For the text-containing cell, return its midpoint in (X, Y) coordinate format. 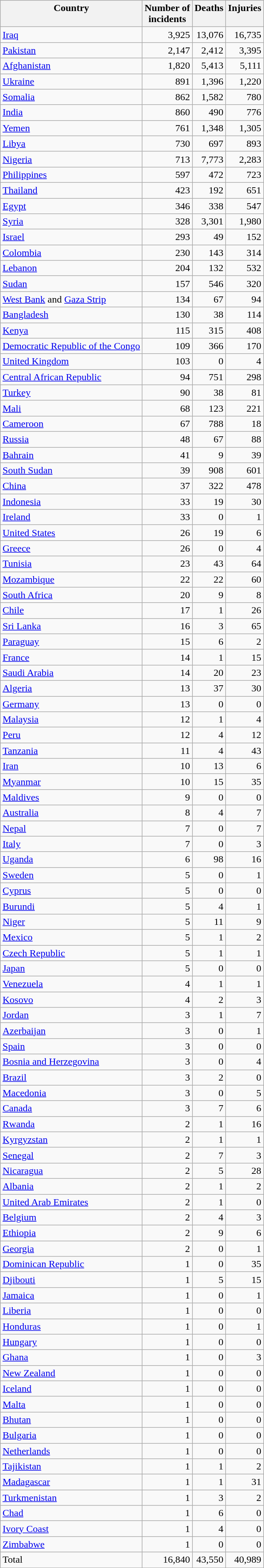
Nepal (71, 828)
143 (209, 253)
Iran (71, 766)
Netherlands (71, 1451)
315 (209, 330)
Syria (71, 222)
Belgium (71, 1218)
115 (167, 330)
366 (209, 346)
16,735 (244, 35)
Democratic Republic of the Congo (71, 346)
South Africa (71, 595)
170 (244, 346)
Egypt (71, 206)
730 (167, 144)
5,413 (209, 66)
2,283 (244, 159)
Deaths (209, 14)
123 (209, 408)
Nigeria (71, 159)
Israel (71, 237)
Czech Republic (71, 953)
Central African Republic (71, 377)
16,840 (167, 1560)
7,773 (209, 159)
713 (167, 159)
478 (244, 486)
Ivory Coast (71, 1529)
328 (167, 222)
Tunisia (71, 564)
India (71, 112)
114 (244, 315)
Liberia (71, 1311)
Bhutan (71, 1420)
Cyprus (71, 891)
Georgia (71, 1249)
90 (167, 393)
891 (167, 81)
64 (244, 564)
157 (167, 284)
Macedonia (71, 1093)
1,396 (209, 81)
908 (209, 471)
Total (71, 1560)
132 (209, 268)
68 (167, 408)
221 (244, 408)
Jordan (71, 1015)
109 (167, 346)
3,301 (209, 222)
98 (209, 859)
Greece (71, 548)
Australia (71, 813)
United Kingdom (71, 361)
Bulgaria (71, 1435)
Saudi Arabia (71, 673)
United States (71, 533)
Chad (71, 1513)
43,550 (209, 1560)
Indonesia (71, 502)
Paraguay (71, 642)
Somalia (71, 97)
Chile (71, 610)
103 (167, 361)
South Sudan (71, 471)
Burundi (71, 906)
New Zealand (71, 1373)
Dominican Republic (71, 1264)
17 (167, 610)
651 (244, 190)
597 (167, 175)
3,925 (167, 35)
Bahrain (71, 455)
293 (167, 237)
40,989 (244, 1560)
United Arab Emirates (71, 1202)
338 (209, 206)
1,305 (244, 128)
346 (167, 206)
Injuries (244, 14)
320 (244, 284)
751 (209, 377)
Country (71, 14)
Cameroon (71, 424)
88 (244, 439)
314 (244, 253)
Germany (71, 704)
Venezuela (71, 984)
65 (244, 626)
1,820 (167, 66)
60 (244, 579)
Niger (71, 922)
48 (167, 439)
Azerbaijan (71, 1031)
761 (167, 128)
Bangladesh (71, 315)
423 (167, 190)
Sudan (71, 284)
1,582 (209, 97)
Malta (71, 1404)
18 (244, 424)
France (71, 657)
1,348 (209, 128)
408 (244, 330)
Afghanistan (71, 66)
788 (209, 424)
322 (209, 486)
Rwanda (71, 1124)
Tajikistan (71, 1467)
490 (209, 112)
Mali (71, 408)
Albania (71, 1186)
601 (244, 471)
1,980 (244, 222)
130 (167, 315)
Colombia (71, 253)
Myanmar (71, 782)
Kyrgyzstan (71, 1140)
298 (244, 377)
Djibouti (71, 1280)
Jamaica (71, 1295)
152 (244, 237)
697 (209, 144)
Italy (71, 844)
13,076 (209, 35)
Senegal (71, 1155)
West Bank and Gaza Strip (71, 299)
Spain (71, 1046)
Libya (71, 144)
Honduras (71, 1326)
Ukraine (71, 81)
Mexico (71, 937)
Peru (71, 735)
230 (167, 253)
Bosnia and Herzegovina (71, 1062)
776 (244, 112)
Canada (71, 1108)
Pakistan (71, 50)
Uganda (71, 859)
472 (209, 175)
2,412 (209, 50)
Madagascar (71, 1482)
49 (209, 237)
Zimbabwe (71, 1544)
Tanzania (71, 751)
532 (244, 268)
Turkmenistan (71, 1498)
Sri Lanka (71, 626)
1,220 (244, 81)
Philippines (71, 175)
Sweden (71, 875)
Japan (71, 969)
Ethiopia (71, 1233)
Number ofincidents (167, 14)
Russia (71, 439)
31 (244, 1482)
Lebanon (71, 268)
China (71, 486)
723 (244, 175)
Ireland (71, 517)
860 (167, 112)
893 (244, 144)
Kenya (71, 330)
862 (167, 97)
Kosovo (71, 1000)
546 (209, 284)
81 (244, 393)
Nicaragua (71, 1171)
Thailand (71, 190)
Maldives (71, 797)
Algeria (71, 688)
Iceland (71, 1389)
Mozambique (71, 579)
5,111 (244, 66)
Turkey (71, 393)
192 (209, 190)
28 (244, 1171)
204 (167, 268)
780 (244, 97)
Brazil (71, 1077)
Ghana (71, 1357)
Yemen (71, 128)
547 (244, 206)
Malaysia (71, 720)
134 (167, 299)
Iraq (71, 35)
3,395 (244, 50)
Hungary (71, 1342)
2,147 (167, 50)
41 (167, 455)
